Scan for the cell matching the given text and deliver its (X, Y) coordinate at center. 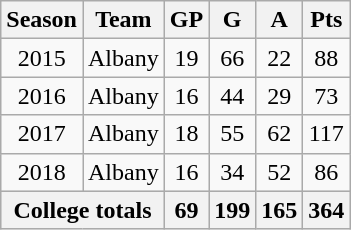
117 (326, 134)
Team (123, 20)
52 (280, 172)
34 (232, 172)
2018 (42, 172)
44 (232, 96)
GP (186, 20)
College totals (82, 210)
Season (42, 20)
364 (326, 210)
2017 (42, 134)
55 (232, 134)
G (232, 20)
2016 (42, 96)
19 (186, 58)
66 (232, 58)
165 (280, 210)
88 (326, 58)
A (280, 20)
29 (280, 96)
22 (280, 58)
86 (326, 172)
18 (186, 134)
73 (326, 96)
2015 (42, 58)
62 (280, 134)
199 (232, 210)
69 (186, 210)
Pts (326, 20)
